Identify which cell holds the provided text, then report its [X, Y] central coordinate. 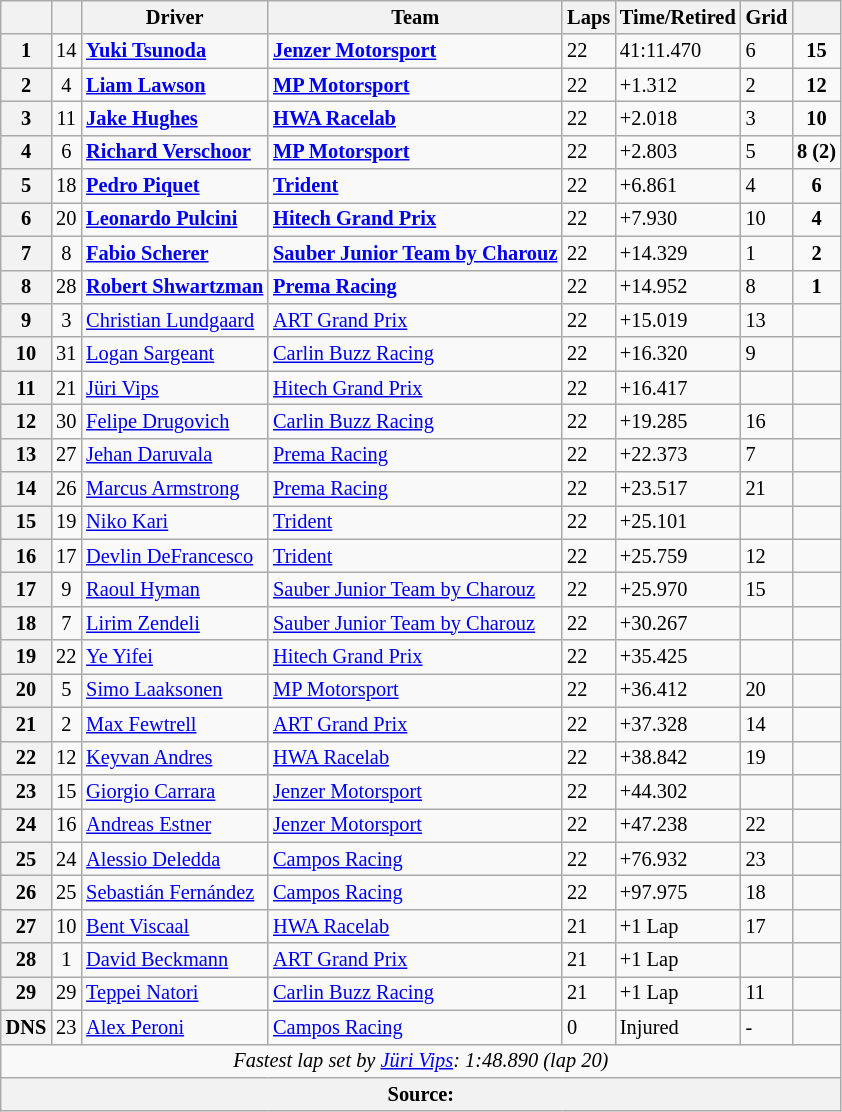
+15.019 [678, 320]
Andreas Estner [174, 825]
Liam Lawson [174, 85]
- [767, 1027]
Max Fewtrell [174, 724]
Logan Sargeant [174, 354]
+16.417 [678, 388]
Team [415, 17]
+38.842 [678, 758]
Richard Verschoor [174, 152]
Robert Shwartzman [174, 287]
+36.412 [678, 690]
Pedro Piquet [174, 186]
8 (2) [816, 152]
Simo Laaksonen [174, 690]
+25.759 [678, 556]
Injured [678, 1027]
+25.101 [678, 522]
Raoul Hyman [174, 589]
+47.238 [678, 825]
Bent Viscaal [174, 926]
+97.975 [678, 892]
Source: [421, 1094]
+14.329 [678, 253]
Keyvan Andres [174, 758]
0 [588, 1027]
Giorgio Carrara [174, 791]
+37.328 [678, 724]
+19.285 [678, 421]
Lirim Zendeli [174, 623]
DNS [26, 1027]
+22.373 [678, 455]
+7.930 [678, 219]
+2.018 [678, 118]
Niko Kari [174, 522]
Devlin DeFrancesco [174, 556]
Alex Peroni [174, 1027]
Jüri Vips [174, 388]
Jehan Daruvala [174, 455]
+35.425 [678, 657]
+23.517 [678, 489]
+2.803 [678, 152]
Fastest lap set by Jüri Vips: 1:48.890 (lap 20) [421, 1061]
Christian Lundgaard [174, 320]
Ye Yifei [174, 657]
Sebastián Fernández [174, 892]
+1.312 [678, 85]
Yuki Tsunoda [174, 51]
Time/Retired [678, 17]
+30.267 [678, 623]
Alessio Deledda [174, 859]
David Beckmann [174, 960]
30 [66, 421]
+76.932 [678, 859]
Felipe Drugovich [174, 421]
+16.320 [678, 354]
+44.302 [678, 791]
Grid [767, 17]
Jake Hughes [174, 118]
Fabio Scherer [174, 253]
31 [66, 354]
+25.970 [678, 589]
Laps [588, 17]
Teppei Natori [174, 993]
+6.861 [678, 186]
Driver [174, 17]
41:11.470 [678, 51]
Marcus Armstrong [174, 489]
+14.952 [678, 287]
Leonardo Pulcini [174, 219]
